For the text-containing cell, return its midpoint in [x, y] coordinate format. 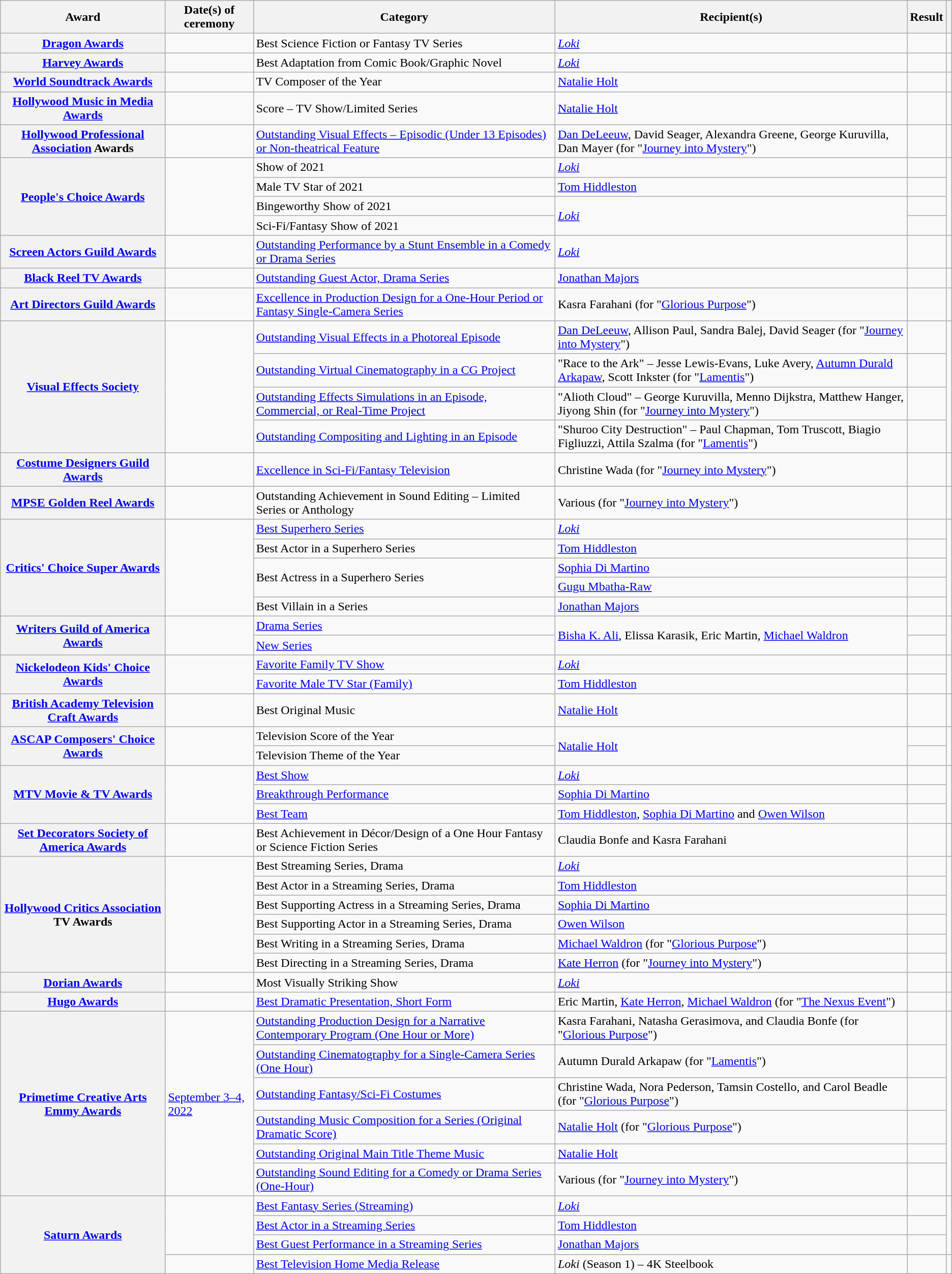
Outstanding Guest Actor, Drama Series [404, 278]
Outstanding Music Composition for a Series (Original Dramatic Score) [404, 1127]
Primetime Creative Arts Emmy Awards [83, 1104]
Outstanding Performance by a Stunt Ensemble in a Comedy or Drama Series [404, 251]
Art Directors Guild Awards [83, 304]
Favorite Family TV Show [404, 664]
Set Decorators Society of America Awards [83, 840]
Favorite Male TV Star (Family) [404, 684]
Harvey Awards [83, 63]
Best Superhero Series [404, 529]
Best Achievement in Décor/Design of a One Hour Fantasy or Science Fiction Series [404, 840]
Gugu Mbatha-Raw [731, 587]
Critics' Choice Super Awards [83, 568]
Result [927, 17]
ASCAP Composers' Choice Awards [83, 746]
Date(s) of ceremony [210, 17]
Recipient(s) [731, 17]
Bisha K. Ali, Elissa Karasik, Eric Martin, Michael Waldron [731, 635]
Outstanding Compositing and Lighting in an Episode [404, 436]
Male TV Star of 2021 [404, 187]
Category [404, 17]
Score – TV Show/Limited Series [404, 108]
Bingeworthy Show of 2021 [404, 206]
World Soundtrack Awards [83, 82]
People's Choice Awards [83, 196]
Outstanding Cinematography for a Single-Camera Series (One Hour) [404, 1061]
"Shuroo City Destruction" – Paul Chapman, Tom Truscott, Biagio Figliuzzi, Attila Szalma (for "Lamentis") [731, 436]
Best Science Fiction or Fantasy TV Series [404, 43]
Outstanding Visual Effects – Episodic (Under 13 Episodes) or Non-theatrical Feature [404, 141]
Hollywood Music in Media Awards [83, 108]
Visual Effects Society [83, 387]
Outstanding Virtual Cinematography in a CG Project [404, 370]
Outstanding Sound Editing for a Comedy or Drama Series (One-Hour) [404, 1180]
Best Directing in a Streaming Series, Drama [404, 963]
Best Streaming Series, Drama [404, 866]
Best Fantasy Series (Streaming) [404, 1206]
Television Score of the Year [404, 736]
Dan DeLeeuw, David Seager, Alexandra Greene, George Kuruvilla, Dan Mayer (for "Journey into Mystery") [731, 141]
Dragon Awards [83, 43]
Eric Martin, Kate Herron, Michael Waldron (for "The Nexus Event") [731, 1001]
Costume Designers Guild Awards [83, 470]
Excellence in Sci-Fi/Fantasy Television [404, 470]
New Series [404, 645]
Best Dramatic Presentation, Short Form [404, 1001]
Best Writing in a Streaming Series, Drama [404, 943]
Award [83, 17]
Owen Wilson [731, 924]
Best Television Home Media Release [404, 1264]
Michael Waldron (for "Glorious Purpose") [731, 943]
MPSE Golden Reel Awards [83, 502]
Loki (Season 1) – 4K Steelbook [731, 1264]
Best Villain in a Series [404, 606]
Best Actor in a Streaming Series, Drama [404, 885]
Outstanding Fantasy/Sci-Fi Costumes [404, 1094]
Best Actor in a Streaming Series [404, 1225]
September 3–4, 2022 [210, 1104]
Claudia Bonfe and Kasra Farahani [731, 840]
Breakthrough Performance [404, 794]
Christine Wada (for "Journey into Mystery") [731, 470]
Kasra Farahani, Natasha Gerasimova, and Claudia Bonfe (for "Glorious Purpose") [731, 1027]
Writers Guild of America Awards [83, 635]
Hollywood Professional Association Awards [83, 141]
Best Supporting Actor in a Streaming Series, Drama [404, 924]
"Alioth Cloud" – George Kuruvilla, Menno Dijkstra, Matthew Hanger, Jiyong Shin (for "Journey into Mystery") [731, 404]
Best Actor in a Superhero Series [404, 548]
MTV Movie & TV Awards [83, 794]
Outstanding Effects Simulations in an Episode, Commercial, or Real-Time Project [404, 404]
TV Composer of the Year [404, 82]
Best Actress in a Superhero Series [404, 577]
Autumn Durald Arkapaw (for "Lamentis") [731, 1061]
Outstanding Production Design for a Narrative Contemporary Program (One Hour or More) [404, 1027]
Excellence in Production Design for a One-Hour Period or Fantasy Single-Camera Series [404, 304]
Best Team [404, 814]
Outstanding Original Main Title Theme Music [404, 1153]
Black Reel TV Awards [83, 278]
Best Original Music [404, 710]
Outstanding Visual Effects in a Photoreal Episode [404, 338]
Christine Wada, Nora Pederson, Tamsin Costello, and Carol Beadle (for "Glorious Purpose") [731, 1094]
Best Supporting Actress in a Streaming Series, Drama [404, 905]
Kasra Farahani (for "Glorious Purpose") [731, 304]
Outstanding Achievement in Sound Editing – Limited Series or Anthology [404, 502]
Natalie Holt (for "Glorious Purpose") [731, 1127]
Saturn Awards [83, 1235]
Television Theme of the Year [404, 756]
British Academy Television Craft Awards [83, 710]
Nickelodeon Kids' Choice Awards [83, 674]
Dorian Awards [83, 982]
Sci-Fi/Fantasy Show of 2021 [404, 225]
Tom Hiddleston, Sophia Di Martino and Owen Wilson [731, 814]
Best Guest Performance in a Streaming Series [404, 1245]
Hugo Awards [83, 1001]
Hollywood Critics Association TV Awards [83, 914]
Most Visually Striking Show [404, 982]
Show of 2021 [404, 167]
Dan DeLeeuw, Allison Paul, Sandra Balej, David Seager (for "Journey into Mystery") [731, 338]
"Race to the Ark" – Jesse Lewis-Evans, Luke Avery, Autumn Durald Arkapaw, Scott Inkster (for "Lamentis") [731, 370]
Best Show [404, 775]
Screen Actors Guild Awards [83, 251]
Best Adaptation from Comic Book/Graphic Novel [404, 63]
Kate Herron (for "Journey into Mystery") [731, 963]
Drama Series [404, 626]
